Locate the cell with the specified text and output its [X, Y] center coordinate. 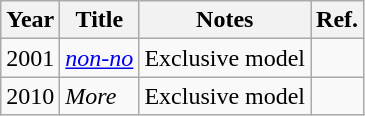
non-no [100, 58]
Notes [225, 20]
Ref. [338, 20]
More [100, 96]
Year [30, 20]
2010 [30, 96]
Title [100, 20]
2001 [30, 58]
